Capture the cell that displays the provided text and extract its (X, Y) central coordinate. 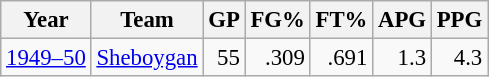
55 (224, 58)
.691 (342, 58)
4.3 (459, 58)
GP (224, 20)
FG% (278, 20)
Team (147, 20)
.309 (278, 58)
FT% (342, 20)
Sheboygan (147, 58)
PPG (459, 20)
APG (402, 20)
Year (46, 20)
1949–50 (46, 58)
1.3 (402, 58)
